Output the (x, y) coordinate of the center of the cell containing the given text.  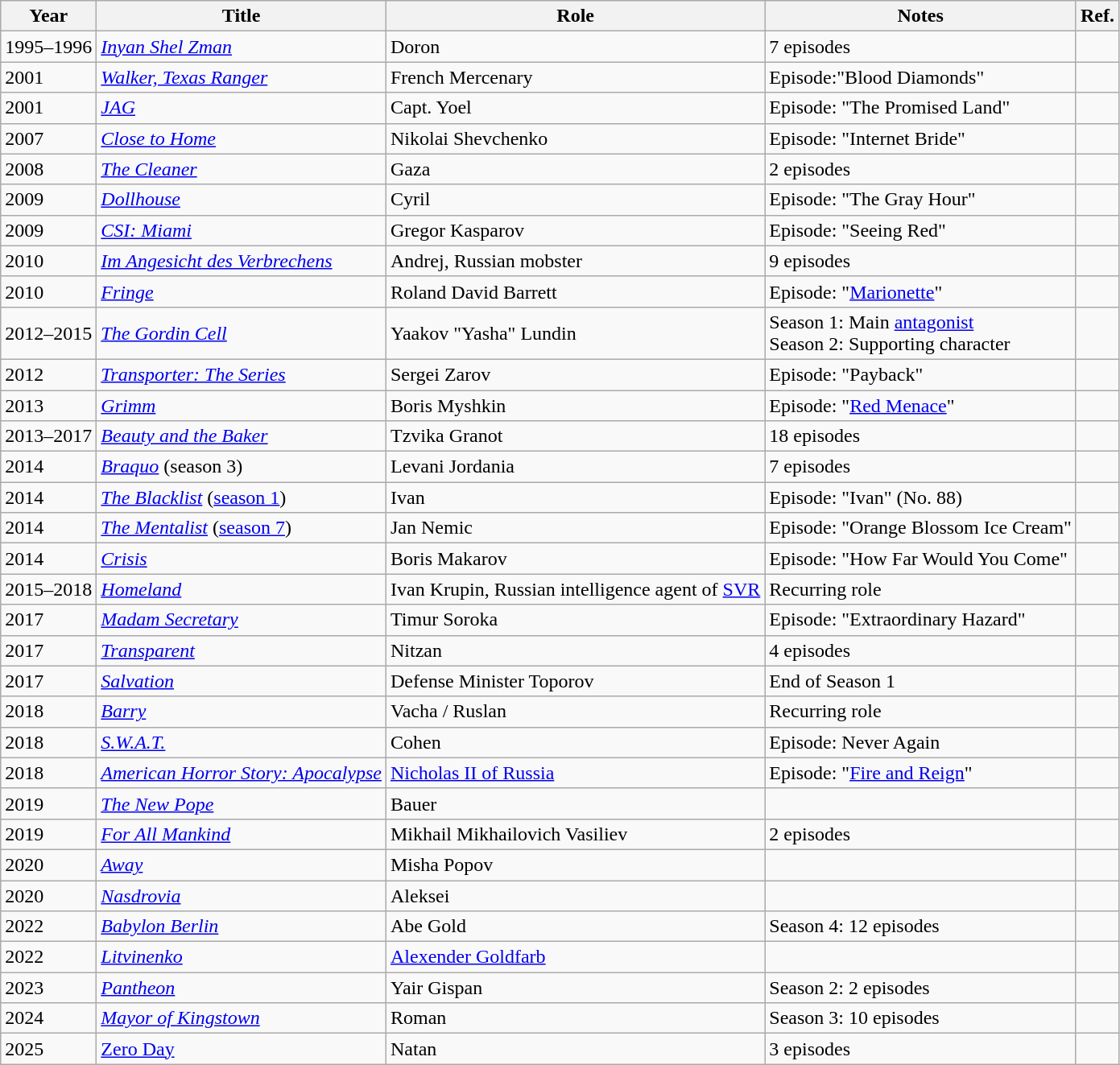
Episode: "Orange Blossom Ice Cream" (921, 528)
The New Pope (242, 803)
4 episodes (921, 650)
2025 (48, 1049)
Homeland (242, 589)
Jan Nemic (575, 528)
Ref. (1097, 16)
Cyril (575, 200)
Alexender Goldfarb (575, 957)
Close to Home (242, 138)
Episode: "Red Menace" (921, 405)
2008 (48, 169)
Year (48, 16)
Timur Soroka (575, 620)
Aleksei (575, 896)
Grimm (242, 405)
Episode: "How Far Would You Come" (921, 559)
Transparent (242, 650)
3 episodes (921, 1049)
Braquo (season 3) (242, 467)
Andrej, Russian mobster (575, 261)
Episode: "Ivan" (No. 88) (921, 497)
Transporter: The Series (242, 374)
2012 (48, 374)
Doron (575, 47)
Barry (242, 712)
Mayor of Kingstown (242, 1018)
Episode: "The Promised Land" (921, 108)
Tzvika Granot (575, 436)
2024 (48, 1018)
Episode: "Extraordinary Hazard" (921, 620)
Season 2: 2 episodes (921, 988)
Mikhail Mikhailovich Vasiliev (575, 834)
Episode: "Seeing Red" (921, 230)
Role (575, 16)
Season 1: Main antagonistSeason 2: Supporting character (921, 333)
Madam Secretary (242, 620)
The Cleaner (242, 169)
Salvation (242, 681)
The Gordin Cell (242, 333)
Cohen (575, 742)
1995–1996 (48, 47)
2013 (48, 405)
Inyan Shel Zman (242, 47)
Notes (921, 16)
Nitzan (575, 650)
Nicholas II of Russia (575, 773)
Babylon Berlin (242, 927)
Sergei Zarov (575, 374)
Yair Gispan (575, 988)
Pantheon (242, 988)
Zero Day (242, 1049)
Litvinenko (242, 957)
Abe Gold (575, 927)
Defense Minister Toporov (575, 681)
Walker, Texas Ranger (242, 77)
Ivan Krupin, Russian intelligence agent of SVR (575, 589)
Episode: "Internet Bride" (921, 138)
18 episodes (921, 436)
Roman (575, 1018)
9 episodes (921, 261)
Nasdrovia (242, 896)
2023 (48, 988)
The Mentalist (season 7) (242, 528)
The Blacklist (season 1) (242, 497)
Capt. Yoel (575, 108)
Roland David Barrett (575, 291)
Bauer (575, 803)
2013–2017 (48, 436)
Title (242, 16)
End of Season 1 (921, 681)
Vacha / Ruslan (575, 712)
Beauty and the Baker (242, 436)
Fringe (242, 291)
American Horror Story: Apocalypse (242, 773)
2015–2018 (48, 589)
Episode: Never Again (921, 742)
Ivan (575, 497)
Crisis (242, 559)
Natan (575, 1049)
Away (242, 865)
Boris Makarov (575, 559)
Yaakov "Yasha" Lundin (575, 333)
Episode: "Payback" (921, 374)
Gaza (575, 169)
Misha Popov (575, 865)
S.W.A.T. (242, 742)
Nikolai Shevchenko (575, 138)
Season 3: 10 episodes (921, 1018)
Boris Myshkin (575, 405)
Im Angesicht des Verbrechens (242, 261)
Episode:"Blood Diamonds" (921, 77)
Episode: "Marionette" (921, 291)
Dollhouse (242, 200)
Gregor Kasparov (575, 230)
For All Mankind (242, 834)
Episode: "The Gray Hour" (921, 200)
Episode: "Fire and Reign" (921, 773)
Levani Jordania (575, 467)
Season 4: 12 episodes (921, 927)
JAG (242, 108)
French Mercenary (575, 77)
2007 (48, 138)
2012–2015 (48, 333)
CSI: Miami (242, 230)
